Search for the cell housing the specified text and yield its [x, y] center coordinate. 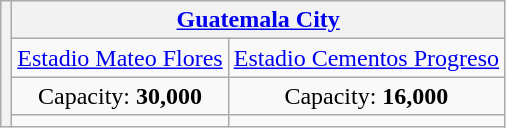
Capacity: 30,000 [120, 96]
Guatemala City [258, 20]
Capacity: 16,000 [366, 96]
Estadio Mateo Flores [120, 58]
Estadio Cementos Progreso [366, 58]
